Extract the [X, Y] coordinate from the center of the cell holding the provided text.  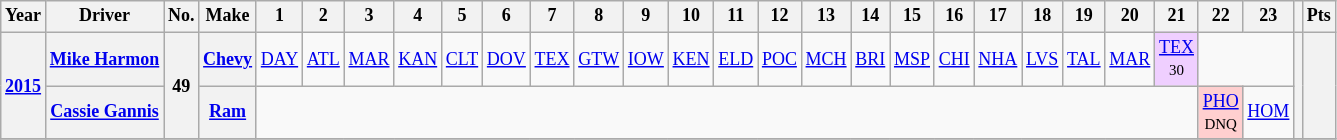
18 [1042, 16]
PHODNQ [1220, 113]
LVS [1042, 59]
13 [826, 16]
23 [1268, 16]
POC [780, 59]
3 [369, 16]
IOW [646, 59]
11 [736, 16]
49 [182, 86]
Cassie Gannis [104, 113]
21 [1177, 16]
14 [870, 16]
19 [1084, 16]
Ram [228, 113]
DAY [279, 59]
Chevy [228, 59]
Pts [1318, 16]
6 [507, 16]
8 [599, 16]
7 [552, 16]
12 [780, 16]
No. [182, 16]
HOM [1268, 113]
17 [998, 16]
GTW [599, 59]
2015 [24, 86]
1 [279, 16]
16 [954, 16]
KEN [691, 59]
Year [24, 16]
10 [691, 16]
MSP [912, 59]
22 [1220, 16]
CLT [462, 59]
2 [323, 16]
20 [1130, 16]
DOV [507, 59]
5 [462, 16]
4 [418, 16]
NHA [998, 59]
15 [912, 16]
CHI [954, 59]
TEX [552, 59]
BRI [870, 59]
TEX30 [1177, 59]
TAL [1084, 59]
MCH [826, 59]
ELD [736, 59]
KAN [418, 59]
Driver [104, 16]
9 [646, 16]
Make [228, 16]
Mike Harmon [104, 59]
ATL [323, 59]
